From the cell containing the given text, extract its center point as [x, y] coordinate. 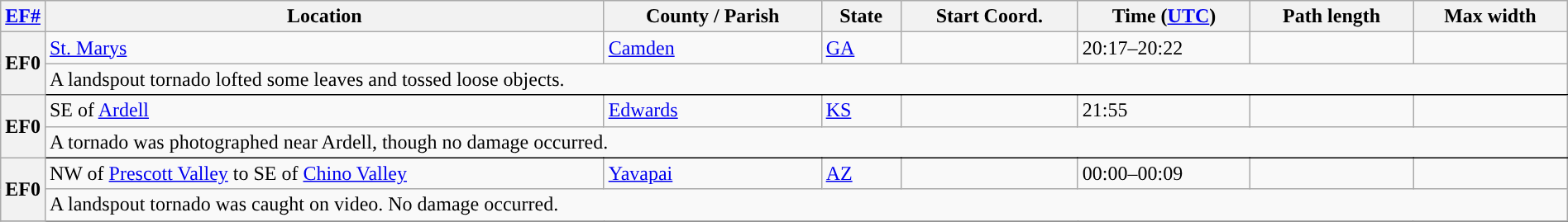
A landspout tornado was caught on video. No damage occurred. [806, 205]
A tornado was photographed near Ardell, though no damage occurred. [806, 142]
Yavapai [713, 173]
Edwards [713, 111]
00:00–00:09 [1164, 173]
GA [861, 48]
EF# [23, 17]
NW of Prescott Valley to SE of Chino Valley [324, 173]
Path length [1331, 17]
A landspout tornado lofted some leaves and tossed loose objects. [806, 79]
Max width [1490, 17]
County / Parish [713, 17]
AZ [861, 173]
Start Coord. [989, 17]
KS [861, 111]
20:17–20:22 [1164, 48]
Location [324, 17]
SE of Ardell [324, 111]
State [861, 17]
Camden [713, 48]
21:55 [1164, 111]
Time (UTC) [1164, 17]
St. Marys [324, 48]
